Scan for the cell matching the given text and deliver its (x, y) coordinate at center. 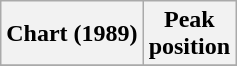
Chart (1989) (72, 34)
Peakposition (189, 34)
